Scan for the cell matching the given text and deliver its (X, Y) coordinate at center. 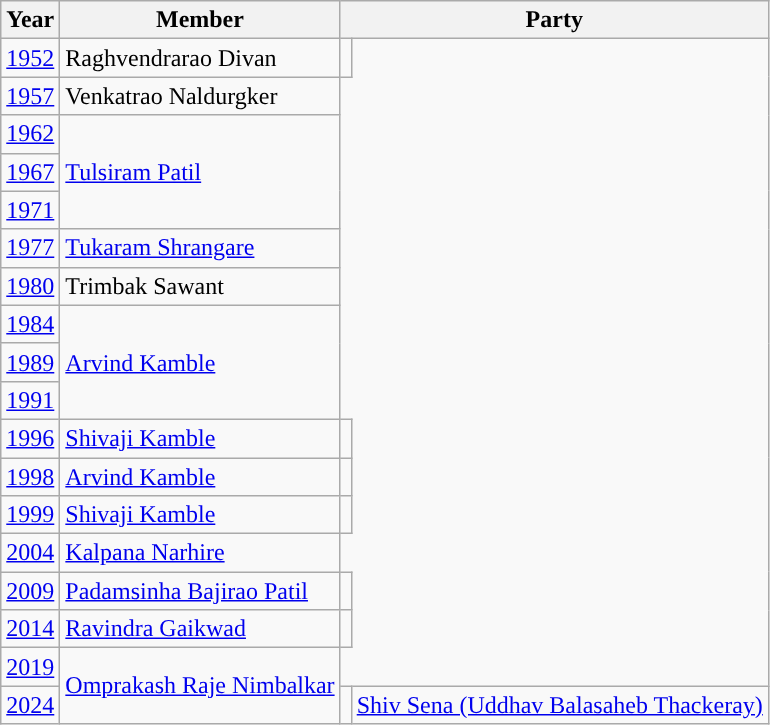
1971 (30, 210)
1980 (30, 286)
2024 (30, 705)
Tukaram Shrangare (200, 248)
Tulsiram Patil (200, 172)
Kalpana Narhire (200, 553)
1952 (30, 58)
2014 (30, 629)
1999 (30, 515)
1984 (30, 324)
2019 (30, 667)
1998 (30, 477)
1991 (30, 400)
1967 (30, 172)
Raghvendrarao Divan (200, 58)
Member (200, 20)
2004 (30, 553)
1957 (30, 96)
1989 (30, 362)
1962 (30, 134)
1977 (30, 248)
Party (554, 20)
Venkatrao Naldurgker (200, 96)
2009 (30, 591)
Shiv Sena (Uddhav Balasaheb Thackeray) (560, 705)
Trimbak Sawant (200, 286)
Ravindra Gaikwad (200, 629)
1996 (30, 438)
Padamsinha Bajirao Patil (200, 591)
Omprakash Raje Nimbalkar (200, 686)
Year (30, 20)
